Identify which cell holds the provided text, then report its (x, y) central coordinate. 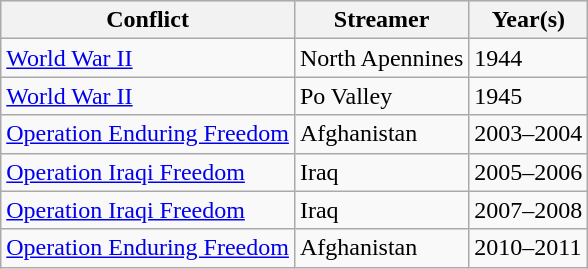
2003–2004 (528, 134)
2010–2011 (528, 248)
Streamer (381, 20)
1945 (528, 96)
Year(s) (528, 20)
North Apennines (381, 58)
Po Valley (381, 96)
2005–2006 (528, 172)
2007–2008 (528, 210)
1944 (528, 58)
Conflict (148, 20)
